Locate the cell with the specified text and output its [X, Y] center coordinate. 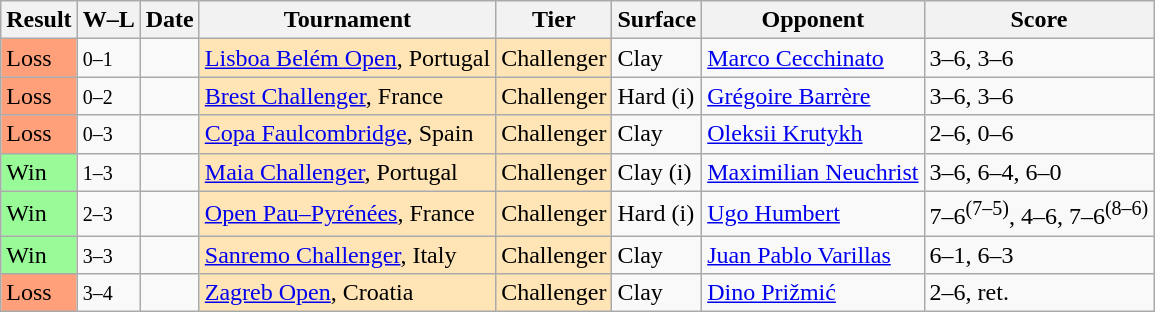
Maia Challenger, Portugal [347, 172]
0–3 [108, 134]
1–3 [108, 172]
Tournament [347, 20]
3–6, 6–4, 6–0 [1039, 172]
Oleksii Krutykh [813, 134]
Grégoire Barrère [813, 96]
7–6(7–5), 4–6, 7–6(8–6) [1039, 214]
Sanremo Challenger, Italy [347, 255]
Lisboa Belém Open, Portugal [347, 58]
Brest Challenger, France [347, 96]
Juan Pablo Varillas [813, 255]
Marco Cecchinato [813, 58]
2–3 [108, 214]
Score [1039, 20]
Open Pau–Pyrénées, France [347, 214]
Clay (i) [657, 172]
Copa Faulcombridge, Spain [347, 134]
Tier [554, 20]
3–3 [108, 255]
Opponent [813, 20]
Maximilian Neuchrist [813, 172]
2–6, 0–6 [1039, 134]
W–L [108, 20]
6–1, 6–3 [1039, 255]
3–4 [108, 293]
0–2 [108, 96]
Surface [657, 20]
Result [39, 20]
Dino Prižmić [813, 293]
2–6, ret. [1039, 293]
Zagreb Open, Croatia [347, 293]
0–1 [108, 58]
Date [170, 20]
Ugo Humbert [813, 214]
